Detect which cell encompasses the target text, then output its [X, Y] center coordinate. 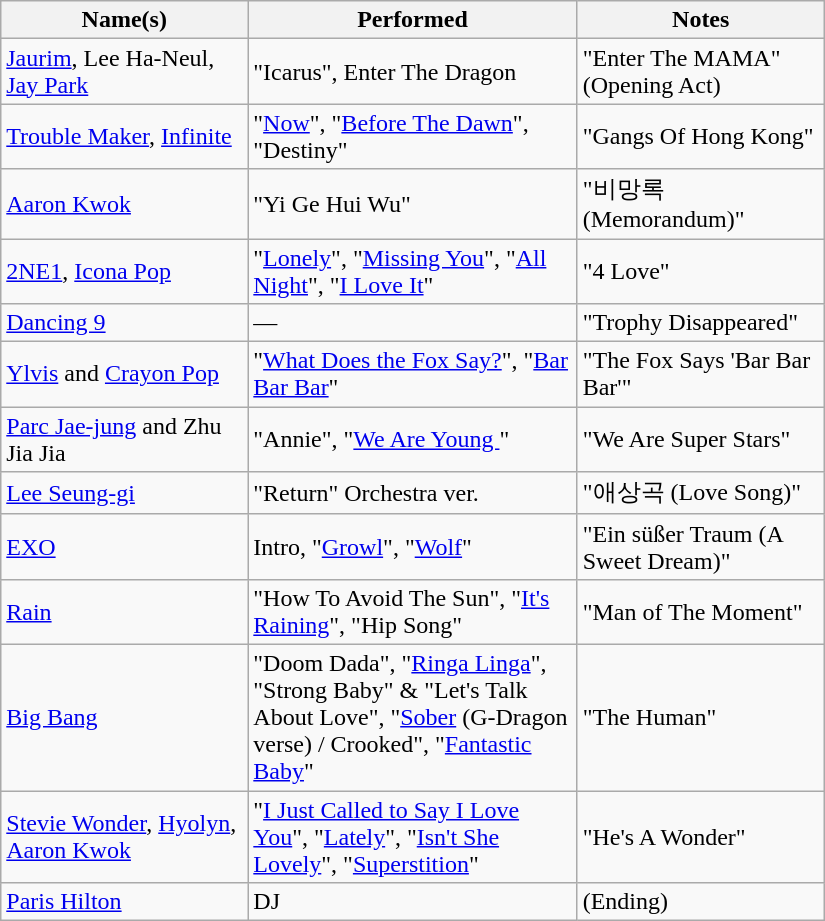
"4 Love" [700, 270]
Big Bang [124, 717]
"Lonely", "Missing You", "All Night", "I Love It" [412, 270]
Aaron Kwok [124, 204]
Jaurim, Lee Ha-Neul, Jay Park [124, 72]
"비망록 (Memorandum)" [700, 204]
Ylvis and Crayon Pop [124, 374]
"Enter The MAMA" (Opening Act) [700, 72]
"Ein süßer Traum (A Sweet Dream)" [700, 546]
"Yi Ge Hui Wu" [412, 204]
"Trophy Disappeared" [700, 323]
Intro, "Growl", "Wolf" [412, 546]
"Gangs Of Hong Kong" [700, 136]
"How To Avoid The Sun", "It's Raining", "Hip Song" [412, 612]
Stevie Wonder, Hyolyn, Aaron Kwok [124, 836]
"Icarus", Enter The Dragon [412, 72]
— [412, 323]
"Man of The Moment" [700, 612]
Trouble Maker, Infinite [124, 136]
"I Just Called to Say I Love You", "Lately", "Isn't She Lovely", "Superstition" [412, 836]
"What Does the Fox Say?", "Bar Bar Bar" [412, 374]
Performed [412, 20]
"Annie", "We Are Young " [412, 440]
Lee Seung-gi [124, 494]
"Doom Dada", "Ringa Linga", "Strong Baby" & "Let's Talk About Love", "Sober (G-Dragon verse) / Crooked", "Fantastic Baby" [412, 717]
"애상곡 (Love Song)" [700, 494]
Notes [700, 20]
Name(s) [124, 20]
"Return" Orchestra ver. [412, 494]
EXO [124, 546]
"The Human" [700, 717]
"Now", "Before The Dawn", "Destiny" [412, 136]
Paris Hilton [124, 902]
Dancing 9 [124, 323]
Rain [124, 612]
"He's A Wonder" [700, 836]
"We Are Super Stars" [700, 440]
Parc Jae-jung and Zhu Jia Jia [124, 440]
(Ending) [700, 902]
2NE1, Icona Pop [124, 270]
"The Fox Says 'Bar Bar Bar'" [700, 374]
DJ [412, 902]
